Return the [x, y] coordinate for the center point of the cell that contains the specified text.  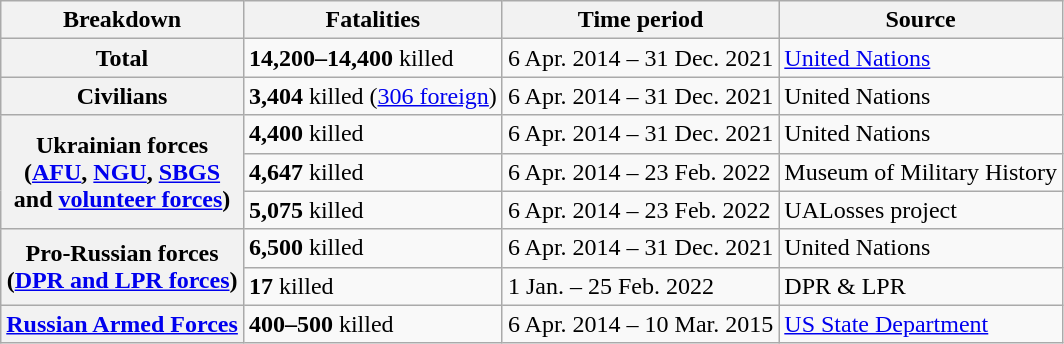
17 killed [372, 286]
US State Department [921, 324]
Time period [640, 20]
Source [921, 20]
Russian Armed Forces [122, 324]
5,075 killed [372, 210]
6,500 killed [372, 248]
Total [122, 58]
Ukrainian forces(AFU, NGU, SBGSand volunteer forces) [122, 172]
Pro-Russian forces(DPR and LPR forces) [122, 267]
4,647 killed [372, 172]
14,200–14,400 killed [372, 58]
1 Jan. – 25 Feb. 2022 [640, 286]
6 Apr. 2014 – 10 Mar. 2015 [640, 324]
DPR & LPR [921, 286]
4,400 killed [372, 134]
400–500 killed [372, 324]
UALosses project [921, 210]
Fatalities [372, 20]
Breakdown [122, 20]
Civilians [122, 96]
Museum of Military History [921, 172]
3,404 killed (306 foreign) [372, 96]
